Extract the [X, Y] coordinate from the center of the cell holding the provided text.  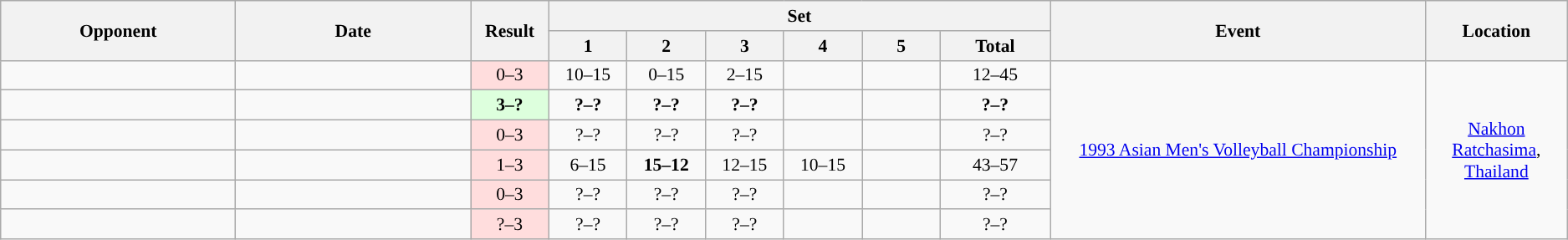
Event [1239, 30]
12–45 [995, 75]
0–15 [667, 75]
3–? [510, 105]
Opponent [119, 30]
5 [901, 46]
2 [667, 46]
Nakhon Ratchasima, Thailand [1497, 150]
?–3 [510, 225]
1–3 [510, 165]
15–12 [667, 165]
1993 Asian Men's Volleyball Championship [1239, 150]
12–15 [745, 165]
Location [1497, 30]
4 [823, 46]
Result [510, 30]
Set [799, 16]
3 [745, 46]
43–57 [995, 165]
1 [588, 46]
6–15 [588, 165]
Total [995, 46]
2–15 [745, 75]
Date [353, 30]
